Find where the given text appears and provide that cell's center as [x, y] coordinate. 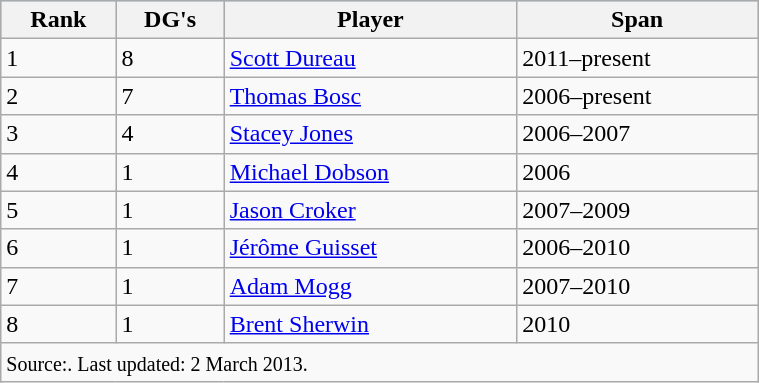
2 [58, 96]
DG's [170, 20]
2006–2010 [638, 248]
2007–2010 [638, 286]
2010 [638, 324]
Span [638, 20]
3 [58, 134]
Brent Sherwin [370, 324]
Stacey Jones [370, 134]
2006–present [638, 96]
Thomas Bosc [370, 96]
Rank [58, 20]
Jason Croker [370, 210]
2006–2007 [638, 134]
5 [58, 210]
Michael Dobson [370, 172]
6 [58, 248]
Source:. Last updated: 2 March 2013. [380, 362]
Player [370, 20]
2006 [638, 172]
2011–present [638, 58]
Scott Dureau [370, 58]
2007–2009 [638, 210]
Adam Mogg [370, 286]
Jérôme Guisset [370, 248]
